Provide the [X, Y] coordinate of the cell's center where the given text is located.  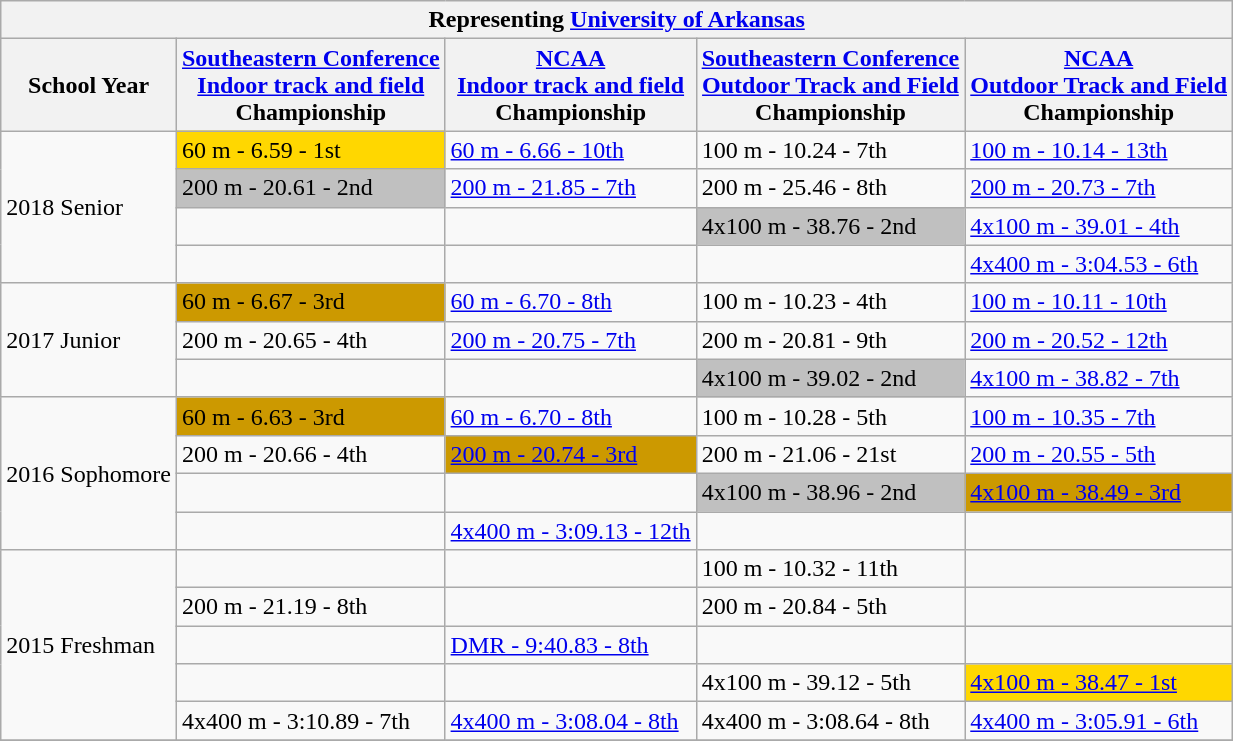
60 m - 6.59 - 1st [310, 150]
200 m - 25.46 - 8th [830, 188]
4x100 m - 38.49 - 3rd [1099, 492]
2016 Sophomore [89, 473]
200 m - 21.06 - 21st [830, 454]
Representing University of Arkansas [617, 20]
60 m - 6.67 - 3rd [310, 302]
200 m - 20.55 - 5th [1099, 454]
2015 Freshman [89, 645]
2017 Junior [89, 340]
4x400 m - 3:05.91 - 6th [1099, 721]
4x400 m - 3:04.53 - 6th [1099, 264]
Southeastern ConferenceIndoor track and fieldChampionship [310, 85]
4x100 m - 38.82 - 7th [1099, 378]
100 m - 10.14 - 13th [1099, 150]
200 m - 20.65 - 4th [310, 340]
4x400 m - 3:10.89 - 7th [310, 721]
School Year [89, 85]
Southeastern ConferenceOutdoor Track and FieldChampionship [830, 85]
4x400 m - 3:08.04 - 8th [570, 721]
2018 Senior [89, 207]
60 m - 6.63 - 3rd [310, 416]
NCAAOutdoor Track and FieldChampionship [1099, 85]
100 m - 10.24 - 7th [830, 150]
4x100 m - 38.47 - 1st [1099, 683]
60 m - 6.66 - 10th [570, 150]
4x400 m - 3:09.13 - 12th [570, 531]
4x100 m - 38.76 - 2nd [830, 226]
100 m - 10.28 - 5th [830, 416]
DMR - 9:40.83 - 8th [570, 645]
4x100 m - 39.12 - 5th [830, 683]
4x100 m - 39.01 - 4th [1099, 226]
200 m - 20.61 - 2nd [310, 188]
200 m - 20.66 - 4th [310, 454]
200 m - 20.52 - 12th [1099, 340]
100 m - 10.35 - 7th [1099, 416]
200 m - 20.75 - 7th [570, 340]
100 m - 10.23 - 4th [830, 302]
200 m - 20.81 - 9th [830, 340]
200 m - 21.85 - 7th [570, 188]
4x400 m - 3:08.64 - 8th [830, 721]
4x100 m - 39.02 - 2nd [830, 378]
4x100 m - 38.96 - 2nd [830, 492]
200 m - 20.73 - 7th [1099, 188]
200 m - 21.19 - 8th [310, 607]
NCAAIndoor track and fieldChampionship [570, 85]
200 m - 20.84 - 5th [830, 607]
200 m - 20.74 - 3rd [570, 454]
100 m - 10.11 - 10th [1099, 302]
100 m - 10.32 - 11th [830, 569]
